Capture the cell that displays the provided text and extract its [x, y] central coordinate. 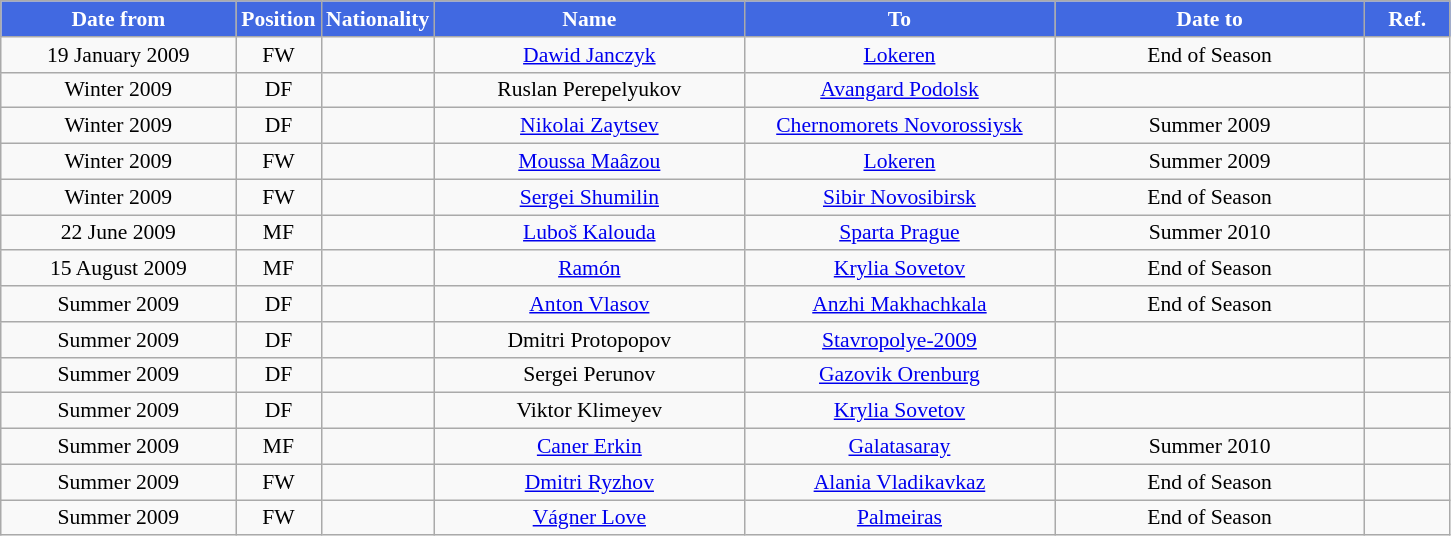
Ruslan Perepelyukov [589, 90]
Position [278, 19]
Chernomorets Novorossiysk [899, 126]
Anzhi Makhachkala [899, 304]
Avangard Podolsk [899, 90]
Ref. [1408, 19]
Sibir Novosibirsk [899, 197]
Anton Vlasov [589, 304]
Ramón [589, 269]
Dmitri Protopopov [589, 340]
Sparta Prague [899, 233]
Caner Erkin [589, 447]
Dawid Janczyk [589, 55]
To [899, 19]
Stavropolye-2009 [899, 340]
Moussa Maâzou [589, 162]
Date from [118, 19]
19 January 2009 [118, 55]
15 August 2009 [118, 269]
22 June 2009 [118, 233]
Date to [1210, 19]
Sergei Perunov [589, 375]
Palmeiras [899, 518]
Alania Vladikavkaz [899, 482]
Gazovik Orenburg [899, 375]
Vágner Love [589, 518]
Nationality [378, 19]
Luboš Kalouda [589, 233]
Name [589, 19]
Dmitri Ryzhov [589, 482]
Galatasaray [899, 447]
Sergei Shumilin [589, 197]
Nikolai Zaytsev [589, 126]
Viktor Klimeyev [589, 411]
